Locate the cell with the specified text and output its (x, y) center coordinate. 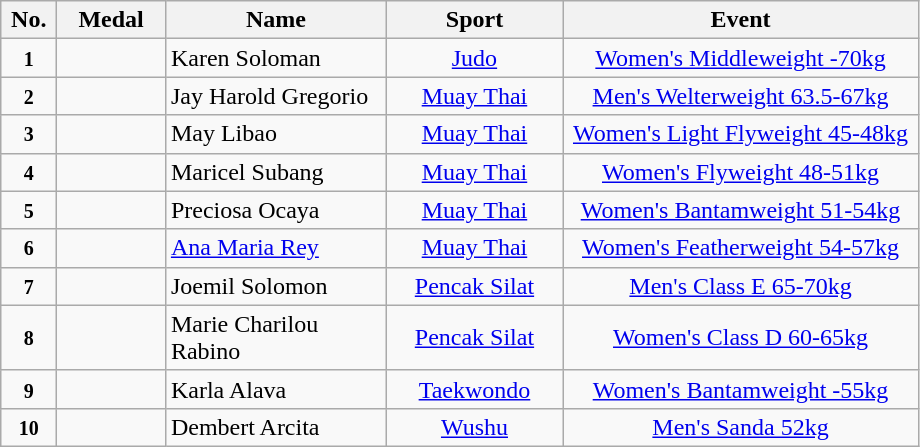
7 (29, 286)
6 (29, 248)
Karla Alava (276, 389)
Jay Harold Gregorio (276, 96)
Joemil Solomon (276, 286)
10 (29, 427)
Men's Sanda 52kg (740, 427)
Women's Flyweight 48-51kg (740, 172)
Event (740, 20)
Maricel Subang (276, 172)
No. (29, 20)
May Libao (276, 134)
Medal (112, 20)
Women's Light Flyweight 45-48kg (740, 134)
Ana Maria Rey (276, 248)
Taekwondo (474, 389)
3 (29, 134)
9 (29, 389)
Sport (474, 20)
Marie Charilou Rabino (276, 338)
Women's Middleweight -70kg (740, 58)
Women's Bantamweight 51-54kg (740, 210)
Men's Welterweight 63.5-67kg (740, 96)
5 (29, 210)
4 (29, 172)
Judo (474, 58)
Women's Bantamweight -55kg (740, 389)
Men's Class E 65-70kg (740, 286)
Wushu (474, 427)
Women's Featherweight 54-57kg (740, 248)
Women's Class D 60-65kg (740, 338)
Name (276, 20)
1 (29, 58)
Karen Soloman (276, 58)
2 (29, 96)
Dembert Arcita (276, 427)
Preciosa Ocaya (276, 210)
8 (29, 338)
